Return (x, y) of the center of cell containing provided text 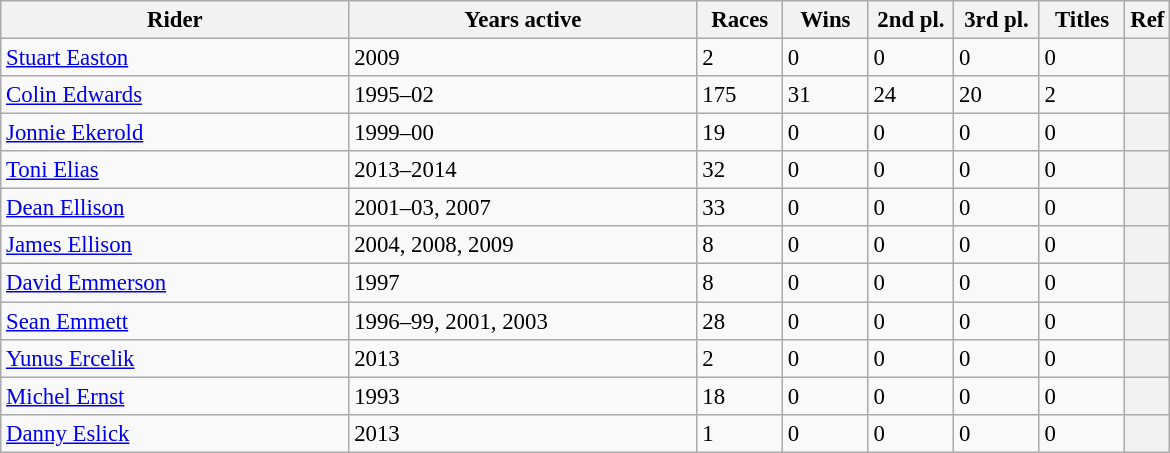
1995–02 (523, 95)
32 (740, 170)
2nd pl. (911, 20)
20 (997, 95)
19 (740, 133)
1999–00 (523, 133)
1993 (523, 396)
2013–2014 (523, 170)
3rd pl. (997, 20)
Rider (175, 20)
2004, 2008, 2009 (523, 245)
28 (740, 321)
David Emmerson (175, 283)
Ref (1148, 20)
1 (740, 433)
33 (740, 208)
175 (740, 95)
Colin Edwards (175, 95)
Titles (1082, 20)
24 (911, 95)
2001–03, 2007 (523, 208)
31 (826, 95)
Danny Eslick (175, 433)
Yunus Ercelik (175, 358)
Dean Ellison (175, 208)
Sean Emmett (175, 321)
Toni Elias (175, 170)
1997 (523, 283)
18 (740, 396)
Jonnie Ekerold (175, 133)
Stuart Easton (175, 58)
Michel Ernst (175, 396)
Races (740, 20)
2009 (523, 58)
1996–99, 2001, 2003 (523, 321)
Wins (826, 20)
Years active (523, 20)
James Ellison (175, 245)
